Output the [X, Y] coordinate of the center of the cell containing the given text.  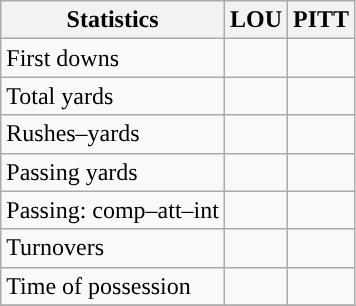
Turnovers [113, 248]
LOU [256, 20]
First downs [113, 58]
PITT [322, 20]
Passing: comp–att–int [113, 210]
Time of possession [113, 286]
Passing yards [113, 172]
Rushes–yards [113, 134]
Statistics [113, 20]
Total yards [113, 96]
